Return the [X, Y] coordinate for the center point of the cell that contains the specified text.  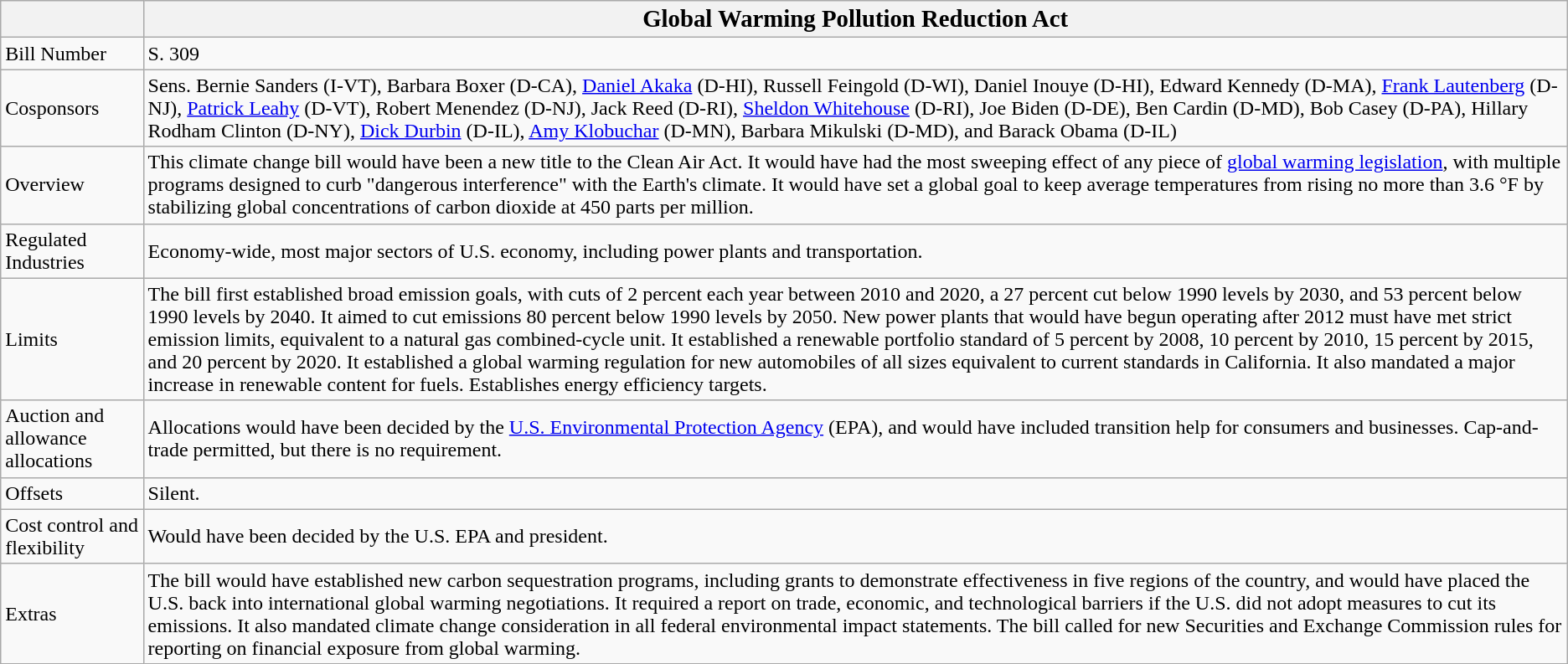
S. 309 [855, 54]
Auction and allowance allocations [72, 439]
Cosponsors [72, 108]
Overview [72, 185]
Economy-wide, most major sectors of U.S. economy, including power plants and transportation. [855, 251]
Would have been decided by the U.S. EPA and president. [855, 536]
Cost control and flexibility [72, 536]
Bill Number [72, 54]
Regulated Industries [72, 251]
Extras [72, 613]
Silent. [855, 493]
Limits [72, 339]
Global Warming Pollution Reduction Act [855, 19]
Offsets [72, 493]
